From the cell containing the given text, extract its center point as (X, Y) coordinate. 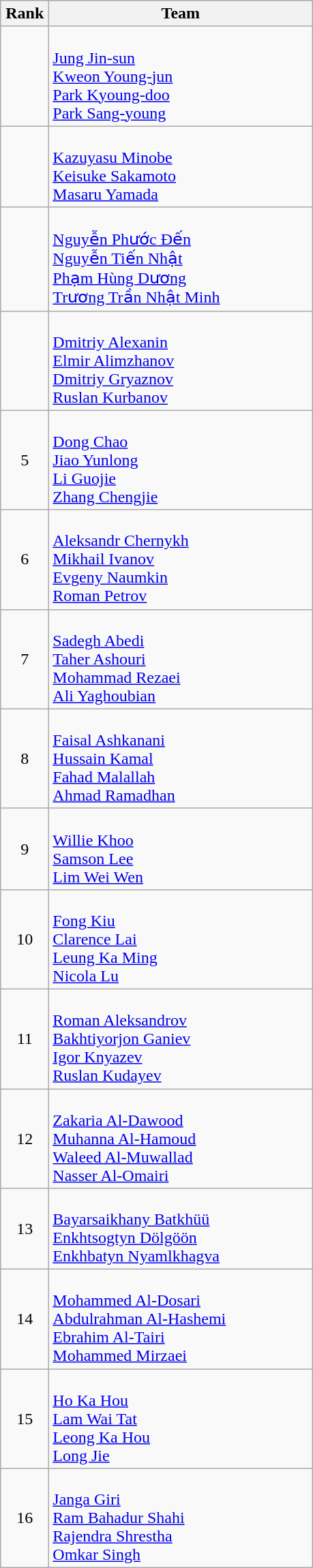
Janga GiriRam Bahadur ShahiRajendra ShresthaOmkar Singh (181, 1518)
14 (25, 1319)
Fong KiuClarence LaiLeung Ka MingNicola Lu (181, 939)
13 (25, 1229)
7 (25, 659)
8 (25, 758)
Mohammed Al-DosariAbdulrahman Al-HashemiEbrahim Al-TairiMohammed Mirzaei (181, 1319)
Team (181, 14)
Sadegh AbediTaher AshouriMohammad RezaeiAli Yaghoubian (181, 659)
Nguyễn Phước ĐếnNguyễn Tiến NhậtPhạm Hùng DươngTrương Trần Nhật Minh (181, 259)
Ho Ka HouLam Wai TatLeong Ka HouLong Jie (181, 1419)
Kazuyasu MinobeKeisuke SakamotoMasaru Yamada (181, 166)
Rank (25, 14)
Aleksandr ChernykhMikhail IvanovEvgeny NaumkinRoman Petrov (181, 559)
11 (25, 1039)
Bayarsaikhany BatkhüüEnkhtsogtyn DölgöönEnkhbatyn Nyamlkhagva (181, 1229)
12 (25, 1139)
Dong ChaoJiao YunlongLi GuojieZhang Chengjie (181, 460)
6 (25, 559)
10 (25, 939)
Willie KhooSamson LeeLim Wei Wen (181, 849)
5 (25, 460)
Jung Jin-sunKweon Young-junPark Kyoung-dooPark Sang-young (181, 76)
9 (25, 849)
15 (25, 1419)
Roman AleksandrovBakhtiyorjon GanievIgor KnyazevRuslan Kudayev (181, 1039)
Zakaria Al-DawoodMuhanna Al-HamoudWaleed Al-MuwalladNasser Al-Omairi (181, 1139)
16 (25, 1518)
Dmitriy AlexaninElmir AlimzhanovDmitriy GryaznovRuslan Kurbanov (181, 360)
Faisal AshkananiHussain KamalFahad MalallahAhmad Ramadhan (181, 758)
